Detect which cell encompasses the target text, then output its (X, Y) center coordinate. 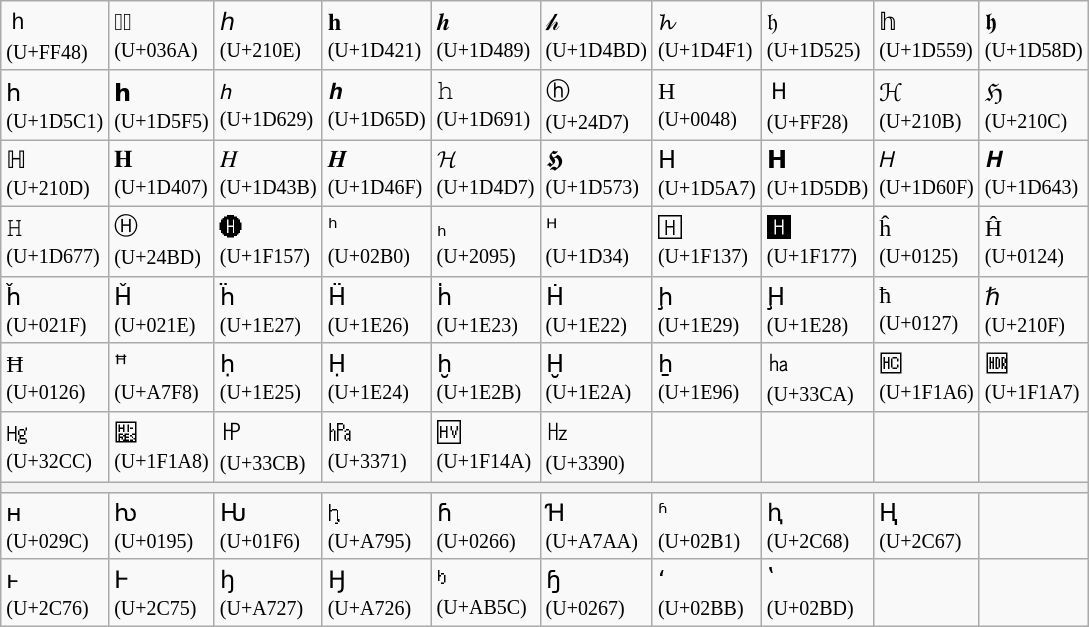
ⱶ (U+2C76) (55, 592)
𝒉 (U+1D489) (486, 36)
㎐ (U+3390) (596, 447)
𝙷 (U+1D677) (55, 241)
ḣ (U+1E23) (486, 310)
Ꜧ (U+A726) (376, 592)
ℏ (U+210F) (1034, 310)
Ɦ (U+A7AA) (596, 526)
ƕ (U+0195) (162, 526)
Ⓗ (U+24BD) (162, 241)
𝙃 (U+1D643) (1034, 174)
𝘩 (U+1D629) (268, 105)
ʽ (U+02BD) (817, 592)
ℋ (U+210B) (927, 105)
ⓗ (U+24D7) (596, 105)
𝗵 (U+1D5F5) (162, 105)
ⱨ (U+2C68) (817, 526)
𝒽 (U+1D4BD) (596, 36)
𝓱 (U+1D4F1) (706, 36)
ḧ (U+1E27) (268, 310)
◌ͪ (U+036A) (162, 36)
Ḫ (U+1E2A) (596, 378)
ɧ (U+0267) (596, 592)
Ȟ (U+021E) (162, 310)
Ḧ (U+1E26) (376, 310)
𝓗 (U+1D4D7) (486, 174)
Ƕ (U+01F6) (268, 526)
𝗁 (U+1D5C1) (55, 105)
ḩ (U+1E29) (706, 310)
ɦ (U+0266) (486, 526)
ℌ (U+210C) (1034, 105)
Ĥ (U+0124) (1034, 241)
H (U+0048) (706, 105)
🅷 (U+1F177) (817, 241)
ꜧ (U+A727) (268, 592)
Ḥ (U+1E24) (376, 378)
ḥ (U+1E25) (268, 378)
ḫ (U+1E2B) (486, 378)
ℎ (U+210E) (268, 36)
🄷 (U+1F137) (706, 241)
ʻ (U+02BB) (706, 592)
𝐡 (U+1D421) (376, 36)
𝚑 (U+1D691) (486, 105)
ʰ (U+02B0) (376, 241)
𝐻 (U+1D43B) (268, 174)
ℍ (U+210D) (55, 174)
ʱ (U+02B1) (706, 526)
ħ (U+0127) (927, 310)
ꭜ (U+AB5C) (486, 592)
ȟ (U+021F) (55, 310)
ｈ (U+FF48) (55, 36)
𝖍 (U+1D58D) (1034, 36)
㏊ (U+33CA) (817, 378)
㏋ (U+33CB) (268, 447)
𝖧 (U+1D5A7) (706, 174)
🆦 (U+1F1A6) (927, 378)
𝗛 (U+1D5DB) (817, 174)
ĥ (U+0125) (927, 241)
㋌ (U+32CC) (55, 447)
🆨 (U+1F1A8) (162, 447)
Ħ (U+0126) (55, 378)
ᴴ (U+1D34) (596, 241)
Ｈ (U+FF28) (817, 105)
𝕳 (U+1D573) (596, 174)
Ḩ (U+1E28) (817, 310)
🅊 (U+1F14A) (486, 447)
ₕ (U+2095) (486, 241)
Ⱶ (U+2C75) (162, 592)
𝙝 (U+1D65D) (376, 105)
𝐇 (U+1D407) (162, 174)
Ḣ (U+1E22) (596, 310)
㍱ (U+3371) (376, 447)
🆧 (U+1F1A7) (1034, 378)
𝘏 (U+1D60F) (927, 174)
𝔥 (U+1D525) (817, 36)
ꞕ (U+A795) (376, 526)
🅗 (U+1F157) (268, 241)
ẖ (U+1E96) (706, 378)
Ⱨ (U+2C67) (927, 526)
𝑯 (U+1D46F) (376, 174)
ʜ (U+029C) (55, 526)
ꟸ (U+A7F8) (162, 378)
𝕙 (U+1D559) (927, 36)
